Determine the [X, Y] coordinate at the center of the cell enclosing the given text.  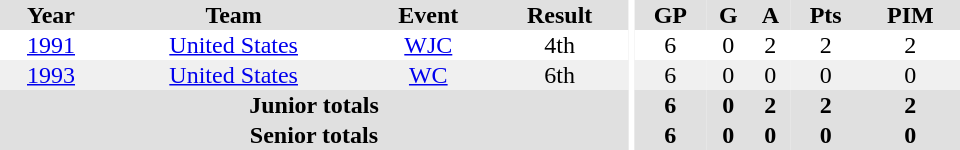
PIM [910, 15]
A [770, 15]
WC [428, 75]
1993 [51, 75]
1991 [51, 45]
Year [51, 15]
Result [560, 15]
Event [428, 15]
Senior totals [314, 135]
WJC [428, 45]
6th [560, 75]
Team [234, 15]
GP [670, 15]
Junior totals [314, 105]
4th [560, 45]
Pts [826, 15]
G [728, 15]
